Scan for the cell matching the given text and deliver its (x, y) coordinate at center. 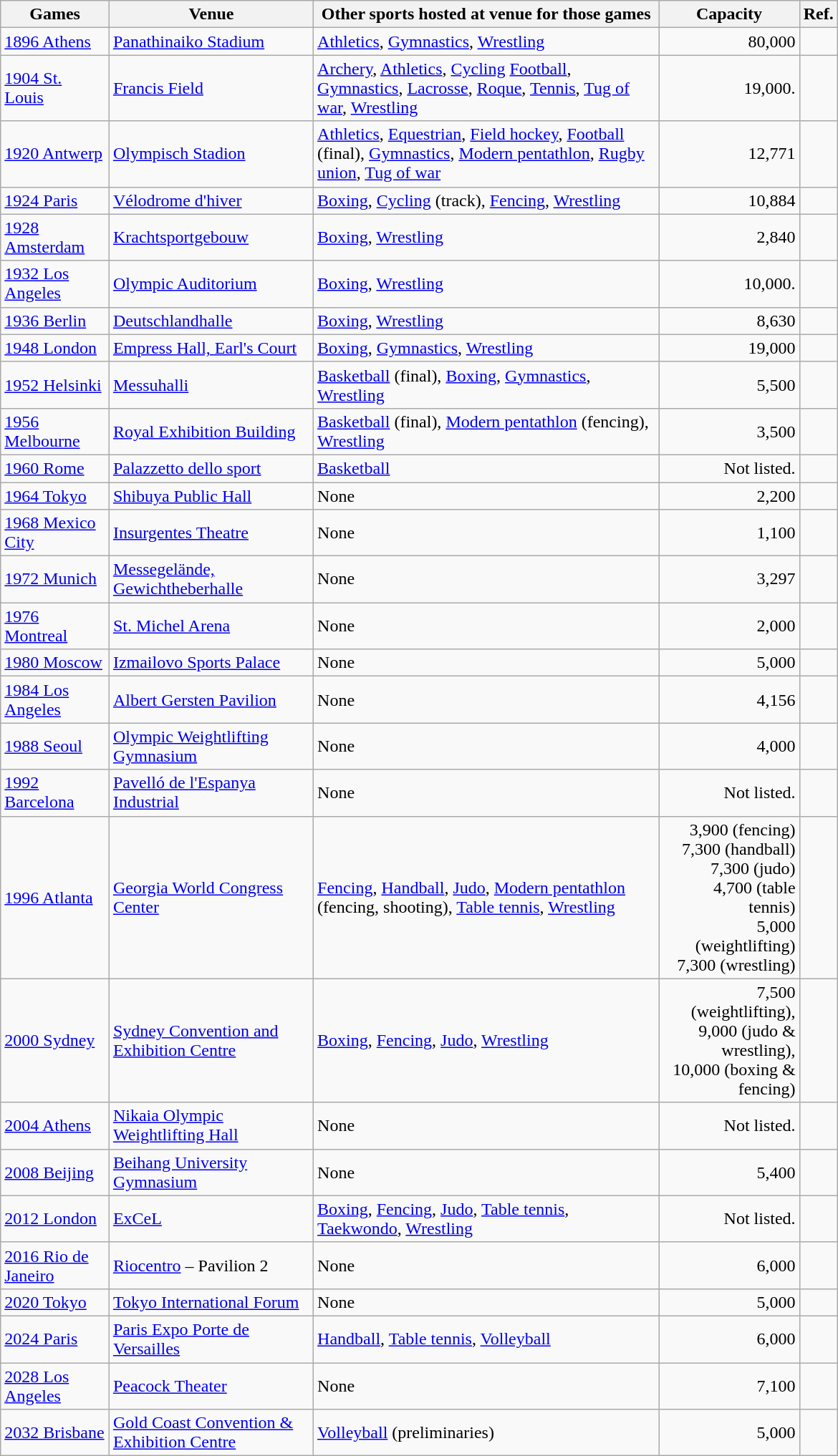
4,156 (729, 700)
ExCeL (211, 1218)
1904 St. Louis (55, 88)
Basketball (final), Modern pentathlon (fencing), Wrestling (486, 431)
1976 Montreal (55, 626)
Olympisch Stadion (211, 154)
Izmailovo Sports Palace (211, 663)
1968 Mexico City (55, 533)
2000 Sydney (55, 1041)
1980 Moscow (55, 663)
2008 Beijing (55, 1173)
Empress Hall, Earl's Court (211, 348)
Shibuya Public Hall (211, 496)
1984 Los Angeles (55, 700)
1964 Tokyo (55, 496)
Nikaia Olympic Weightlifting Hall (211, 1125)
1948 London (55, 348)
80,000 (729, 42)
2,840 (729, 238)
Insurgentes Theatre (211, 533)
3,500 (729, 431)
Boxing, Fencing, Judo, Table tennis, Taekwondo, Wrestling (486, 1218)
2032 Brisbane (55, 1433)
Basketball (486, 468)
Deutschlandhalle (211, 321)
Peacock Theater (211, 1386)
2020 Tokyo (55, 1302)
Other sports hosted at venue for those games (486, 14)
2016 Rio de Janeiro (55, 1266)
3,900 (fencing)7,300 (handball)7,300 (judo)4,700 (table tennis)5,000 (weightlifting)7,300 (wrestling) (729, 898)
Beihang University Gymnasium (211, 1173)
3,297 (729, 580)
Capacity (729, 14)
Boxing, Gymnastics, Wrestling (486, 348)
1956 Melbourne (55, 431)
Athletics, Gymnastics, Wrestling (486, 42)
12,771 (729, 154)
Panathinaiko Stadium (211, 42)
7,500 (weightlifting),9,000 (judo & wrestling),10,000 (boxing & fencing) (729, 1041)
1972 Munich (55, 580)
2004 Athens (55, 1125)
1896 Athens (55, 42)
1936 Berlin (55, 321)
1992 Barcelona (55, 793)
2,000 (729, 626)
Palazzetto dello sport (211, 468)
Ref. (818, 14)
St. Michel Arena (211, 626)
Games (55, 14)
Basketball (final), Boxing, Gymnastics, Wrestling (486, 385)
1928 Amsterdam (55, 238)
Olympic Weightlifting Gymnasium (211, 746)
Albert Gersten Pavilion (211, 700)
1960 Rome (55, 468)
Messegelände, Gewichtheberhalle (211, 580)
1988 Seoul (55, 746)
2,200 (729, 496)
2024 Paris (55, 1339)
2028 Los Angeles (55, 1386)
Venue (211, 14)
1924 Paris (55, 200)
Olympic Auditorium (211, 283)
10,884 (729, 200)
Riocentro – Pavilion 2 (211, 1266)
Handball, Table tennis, Volleyball (486, 1339)
Royal Exhibition Building (211, 431)
1920 Antwerp (55, 154)
Volleyball (preliminaries) (486, 1433)
2012 London (55, 1218)
19,000 (729, 348)
8,630 (729, 321)
1,100 (729, 533)
4,000 (729, 746)
Athletics, Equestrian, Field hockey, Football (final), Gymnastics, Modern pentathlon, Rugby union, Tug of war (486, 154)
Tokyo International Forum (211, 1302)
Archery, Athletics, Cycling Football, Gymnastics, Lacrosse, Roque, Tennis, Tug of war, Wrestling (486, 88)
Gold Coast Convention & Exhibition Centre (211, 1433)
10,000. (729, 283)
Vélodrome d'hiver (211, 200)
1952 Helsinki (55, 385)
Georgia World Congress Center (211, 898)
Fencing, Handball, Judo, Modern pentathlon (fencing, shooting), Table tennis, Wrestling (486, 898)
5,400 (729, 1173)
Pavelló de l'Espanya Industrial (211, 793)
Boxing, Cycling (track), Fencing, Wrestling (486, 200)
Messuhalli (211, 385)
Boxing, Fencing, Judo, Wrestling (486, 1041)
Paris Expo Porte de Versailles (211, 1339)
5,500 (729, 385)
Francis Field (211, 88)
1996 Atlanta (55, 898)
Sydney Convention and Exhibition Centre (211, 1041)
7,100 (729, 1386)
19,000. (729, 88)
Krachtsportgebouw (211, 238)
1932 Los Angeles (55, 283)
